Extract the (X, Y) coordinate from the center of the cell holding the provided text.  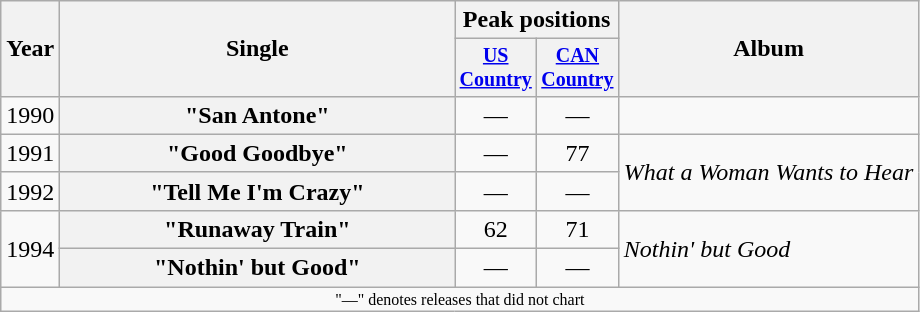
Album (768, 49)
"Good Goodbye" (258, 153)
"Runaway Train" (258, 229)
77 (578, 153)
1992 (30, 191)
"Tell Me I'm Crazy" (258, 191)
Year (30, 49)
"—" denotes releases that did not chart (460, 299)
What a Woman Wants to Hear (768, 172)
71 (578, 229)
1990 (30, 115)
US Country (496, 68)
CAN Country (578, 68)
1994 (30, 248)
"San Antone" (258, 115)
Nothin' but Good (768, 248)
Single (258, 49)
"Nothin' but Good" (258, 268)
62 (496, 229)
Peak positions (536, 20)
1991 (30, 153)
